Search for the cell housing the specified text and yield its (x, y) center coordinate. 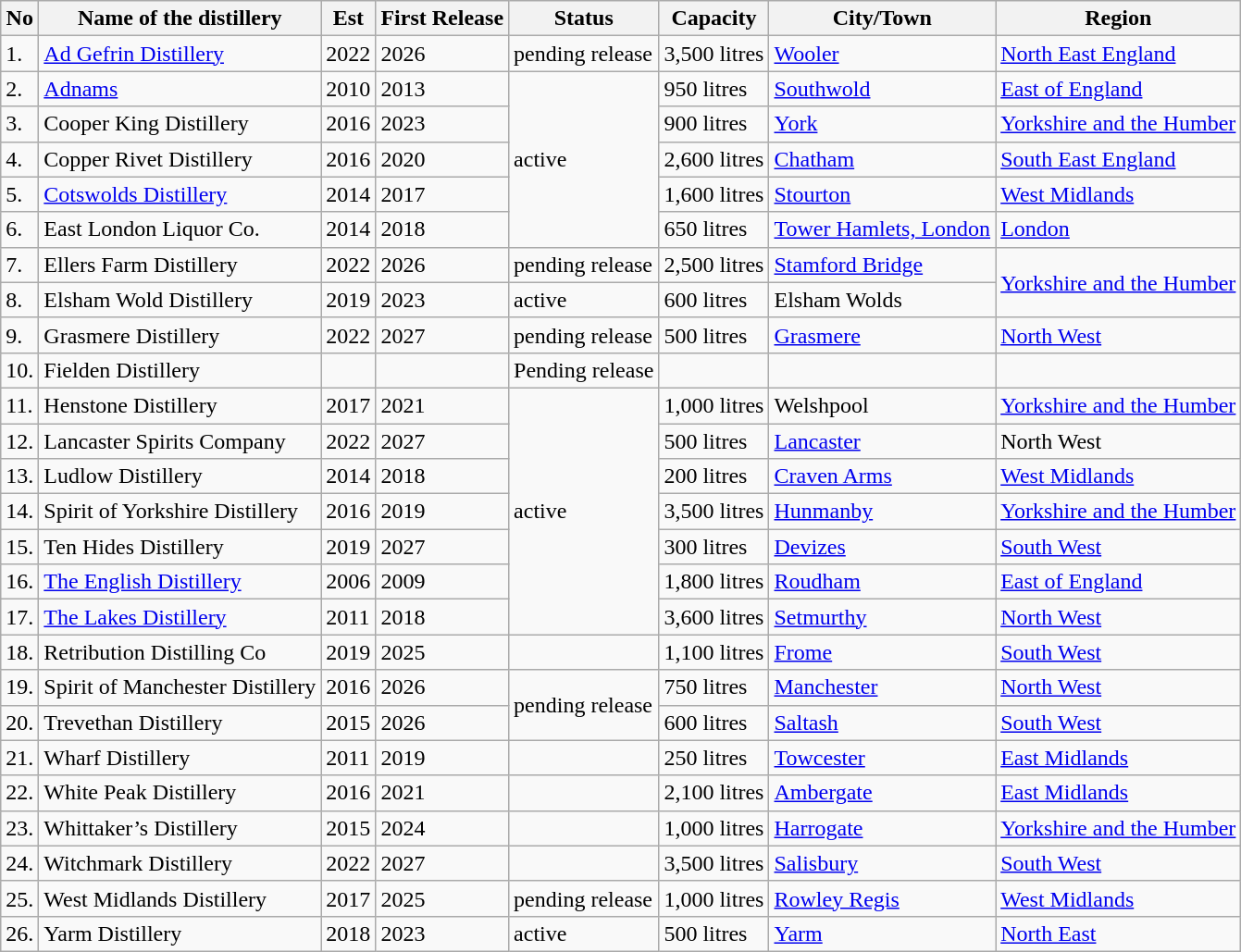
1. (20, 54)
Ellers Farm Distillery (180, 265)
900 litres (714, 124)
2010 (348, 89)
Witchmark Distillery (180, 863)
250 litres (714, 758)
9. (20, 335)
25. (20, 898)
2024 (442, 828)
Salisbury (883, 863)
11. (20, 405)
2. (20, 89)
Lancaster Spirits Company (180, 441)
13. (20, 476)
Chatham (883, 159)
200 litres (714, 476)
Name of the distillery (180, 19)
North East (1118, 933)
1,600 litres (714, 194)
1,800 litres (714, 582)
Frome (883, 652)
The English Distillery (180, 582)
Ludlow Distillery (180, 476)
West Midlands Distillery (180, 898)
Grasmere (883, 335)
26. (20, 933)
Yarm Distillery (180, 933)
Wooler (883, 54)
8. (20, 300)
7. (20, 265)
York (883, 124)
Rowley Regis (883, 898)
Stamford Bridge (883, 265)
14. (20, 512)
16. (20, 582)
Adnams (180, 89)
15. (20, 547)
2,600 litres (714, 159)
2,100 litres (714, 793)
2,500 litres (714, 265)
10. (20, 370)
Roudham (883, 582)
Lancaster (883, 441)
19. (20, 687)
Harrogate (883, 828)
Tower Hamlets, London (883, 229)
6. (20, 229)
Henstone Distillery (180, 405)
18. (20, 652)
Southwold (883, 89)
950 litres (714, 89)
Capacity (714, 19)
Elsham Wolds (883, 300)
Grasmere Distillery (180, 335)
Craven Arms (883, 476)
East London Liquor Co. (180, 229)
No (20, 19)
First Release (442, 19)
Elsham Wold Distillery (180, 300)
Trevethan Distillery (180, 723)
Manchester (883, 687)
Ten Hides Distillery (180, 547)
Region (1118, 19)
Fielden Distillery (180, 370)
Ad Gefrin Distillery (180, 54)
Towcester (883, 758)
Hunmanby (883, 512)
Ambergate (883, 793)
Stourton (883, 194)
2013 (442, 89)
Pending release (584, 370)
300 litres (714, 547)
2009 (442, 582)
White Peak Distillery (180, 793)
The Lakes Distillery (180, 617)
4. (20, 159)
24. (20, 863)
650 litres (714, 229)
17. (20, 617)
3. (20, 124)
5. (20, 194)
Status (584, 19)
Whittaker’s Distillery (180, 828)
20. (20, 723)
22. (20, 793)
Copper Rivet Distillery (180, 159)
Wharf Distillery (180, 758)
Cotswolds Distillery (180, 194)
Spirit of Manchester Distillery (180, 687)
London (1118, 229)
City/Town (883, 19)
Cooper King Distillery (180, 124)
Saltash (883, 723)
Yarm (883, 933)
2020 (442, 159)
750 litres (714, 687)
Welshpool (883, 405)
1,100 litres (714, 652)
Devizes (883, 547)
Setmurthy (883, 617)
Retribution Distilling Co (180, 652)
3,600 litres (714, 617)
North East England (1118, 54)
Spirit of Yorkshire Distillery (180, 512)
21. (20, 758)
South East England (1118, 159)
12. (20, 441)
23. (20, 828)
Est (348, 19)
2006 (348, 582)
